Provide the [x, y] coordinate of the cell's center where the given text is located.  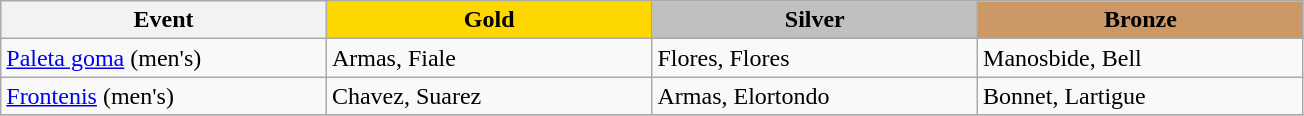
Armas, Fiale [489, 58]
Gold [489, 20]
Frontenis (men's) [164, 96]
Silver [815, 20]
Flores, Flores [815, 58]
Bonnet, Lartigue [1141, 96]
Armas, Elortondo [815, 96]
Event [164, 20]
Manosbide, Bell [1141, 58]
Chavez, Suarez [489, 96]
Paleta goma (men's) [164, 58]
Bronze [1141, 20]
